Capture the cell that displays the provided text and extract its (X, Y) central coordinate. 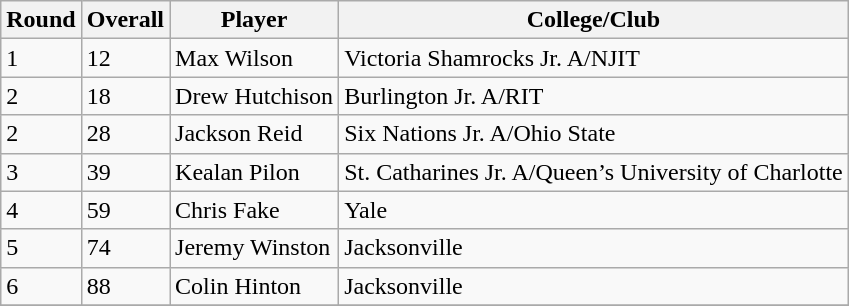
St. Catharines Jr. A/Queen’s University of Charlotte (594, 172)
Jackson Reid (254, 134)
3 (41, 172)
Chris Fake (254, 210)
Kealan Pilon (254, 172)
1 (41, 58)
Drew Hutchison (254, 96)
Victoria Shamrocks Jr. A/NJIT (594, 58)
6 (41, 286)
5 (41, 248)
Six Nations Jr. A/Ohio State (594, 134)
Colin Hinton (254, 286)
Overall (125, 20)
18 (125, 96)
74 (125, 248)
Yale (594, 210)
Player (254, 20)
Round (41, 20)
Jeremy Winston (254, 248)
88 (125, 286)
4 (41, 210)
12 (125, 58)
28 (125, 134)
39 (125, 172)
Max Wilson (254, 58)
59 (125, 210)
College/Club (594, 20)
Burlington Jr. A/RIT (594, 96)
